Extract the [x, y] coordinate from the center of the cell holding the provided text.  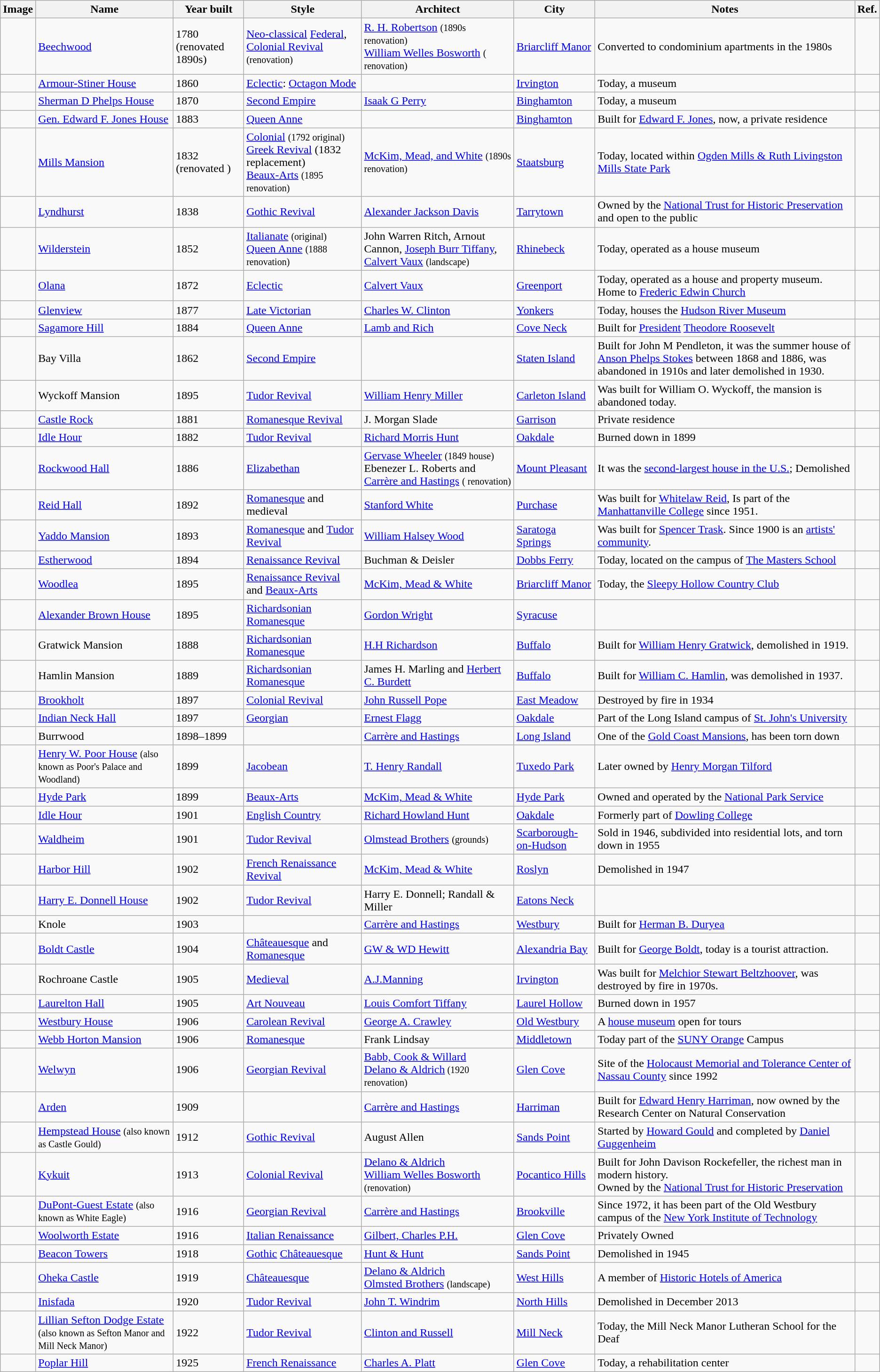
1832 (renovated ) [209, 162]
Was built for Whitelaw Reid, Is part of the Manhattanville College since 1951. [725, 505]
Cove Neck [554, 328]
1780 (renovated 1890s) [209, 46]
Owned and operated by the National Park Service [725, 797]
Poplar Hill [104, 1363]
Was built for William O. Wyckoff, the mansion is abandoned today. [725, 395]
Westbury House [104, 1021]
Built for William Henry Gratwick, demolished in 1919. [725, 645]
Burned down in 1957 [725, 1004]
John Russell Pope [438, 700]
Owned by the National Trust for Historic Preservation and open to the public [725, 212]
Richard Morris Hunt [438, 438]
Elizabethan [303, 468]
Garrison [554, 420]
Today, the Sleepy Hollow Country Club [725, 584]
Sold in 1946, subdivided into residential lots, and torn down in 1955 [725, 839]
Yaddo Mansion [104, 536]
Neo-classical Federal, Colonial Revival (renovation) [303, 46]
Beacon Towers [104, 1254]
Since 1972, it has been part of the Old Westbury campus of the New York Institute of Technology [725, 1211]
Henry W. Poor House (also known as Poor's Palace and Woodland) [104, 766]
Inisfada [104, 1302]
Romanesque and Tudor Revival [303, 536]
Built for President Theodore Roosevelt [725, 328]
Châteauesque and Romanesque [303, 949]
Built for John Davison Rockefeller, the richest man in modern history.Owned by the National Trust for Historic Preservation [725, 1174]
Estherwood [104, 560]
Stanford White [438, 505]
Today, located within Ogden Mills & Ruth Livingston Mills State Park [725, 162]
Carleton Island [554, 395]
Long Island [554, 736]
Rhinebeck [554, 249]
Built for George Boldt, today is a tourist attraction. [725, 949]
1920 [209, 1302]
1925 [209, 1363]
Isaak G Perry [438, 101]
Italian Renaissance [303, 1235]
Dobbs Ferry [554, 560]
1913 [209, 1174]
1872 [209, 286]
Tarrytown [554, 212]
Middletown [554, 1039]
Westbury [554, 925]
Carolean Revival [303, 1021]
A.J.Manning [438, 980]
Medieval [303, 980]
Staten Island [554, 358]
1912 [209, 1137]
Mill Neck [554, 1333]
Purchase [554, 505]
Louis Comfort Tiffany [438, 1004]
It was the second-largest house in the U.S.; Demolished [725, 468]
Notes [725, 9]
1892 [209, 505]
Jacobean [303, 766]
Demolished in December 2013 [725, 1302]
August Allen [438, 1137]
George A. Crawley [438, 1021]
Gothic Châteauesque [303, 1254]
Welwyn [104, 1070]
Webb Horton Mansion [104, 1039]
Wyckoff Mansion [104, 395]
T. Henry Randall [438, 766]
1838 [209, 212]
Art Nouveau [303, 1004]
Gervase Wheeler (1849 house)Ebenezer L. Roberts and Carrère and Hastings ( renovation) [438, 468]
Hempstead House (also known as Castle Gould) [104, 1137]
Eatons Neck [554, 901]
Armour-Stiner House [104, 83]
Late Victorian [303, 310]
Hamlin Mansion [104, 676]
Built for Edward F. Jones, now, a private residence [725, 119]
North Hills [554, 1302]
James H. Marling and Herbert C. Burdett [438, 676]
Colonial (1792 original)Greek Revival (1832 replacement)Beaux-Arts (1895 renovation) [303, 162]
West Hills [554, 1278]
R. H. Robertson (1890s renovation)William Welles Bosworth ( renovation) [438, 46]
1877 [209, 310]
Olana [104, 286]
Lyndhurst [104, 212]
Castle Rock [104, 420]
Renaissance Revival and Beaux-Arts [303, 584]
Frank Lindsay [438, 1039]
Calvert Vaux [438, 286]
John Warren Ritch, Arnout Cannon, Joseph Burr Tiffany, Calvert Vaux (landscape) [438, 249]
John T. Windrim [438, 1302]
Charles A. Platt [438, 1363]
1904 [209, 949]
Indian Neck Hall [104, 718]
Burned down in 1899 [725, 438]
1918 [209, 1254]
1884 [209, 328]
Boldt Castle [104, 949]
Delano & AldrichOlmsted Brothers (landscape) [438, 1278]
Image [18, 9]
1894 [209, 560]
1882 [209, 438]
Waldheim [104, 839]
Demolished in 1947 [725, 870]
Ref. [867, 9]
Today, operated as a house museum [725, 249]
Eclectic: Octagon Mode [303, 83]
Hunt & Hunt [438, 1254]
1903 [209, 925]
Gilbert, Charles P.H. [438, 1235]
Demolished in 1945 [725, 1254]
1860 [209, 83]
Bay Villa [104, 358]
East Meadow [554, 700]
Burrwood [104, 736]
J. Morgan Slade [438, 420]
Italianate (original)Queen Anne (1888 renovation) [303, 249]
A house museum open for tours [725, 1021]
Harbor Hill [104, 870]
Alexandria Bay [554, 949]
GW & WD Hewitt [438, 949]
1862 [209, 358]
Romanesque Revival [303, 420]
Renaissance Revival [303, 560]
French Renaissance [303, 1363]
Old Westbury [554, 1021]
1870 [209, 101]
Romanesque [303, 1039]
Yonkers [554, 310]
One of the Gold Coast Mansions, has been torn down [725, 736]
1919 [209, 1278]
Romanesque and medieval [303, 505]
Beaux-Arts [303, 797]
Sagamore Hill [104, 328]
Today, the Mill Neck Manor Lutheran School for the Deaf [725, 1333]
Beechwood [104, 46]
Built for William C. Hamlin, was demolished in 1937. [725, 676]
Reid Hall [104, 505]
Syracuse [554, 615]
Lillian Sefton Dodge Estate (also known as Sefton Manor and Mill Neck Manor) [104, 1333]
Later owned by Henry Morgan Tilford [725, 766]
Sherman D Phelps House [104, 101]
Destroyed by fire in 1934 [725, 700]
Richard Howland Hunt [438, 815]
Alexander Brown House [104, 615]
Greenport [554, 286]
French Renaissance Revival [303, 870]
Kykuit [104, 1174]
DuPont-Guest Estate (also known as White Eagle) [104, 1211]
Harriman [554, 1106]
City [554, 9]
Brookholt [104, 700]
Roslyn [554, 870]
Laurel Hollow [554, 1004]
Babb, Cook & WillardDelano & Aldrich (1920 renovation) [438, 1070]
Was built for Spencer Trask. Since 1900 is an artists' community. [725, 536]
Started by Howard Gould and completed by Daniel Guggenheim [725, 1137]
Style [303, 9]
1893 [209, 536]
1881 [209, 420]
Oheka Castle [104, 1278]
Converted to condominium apartments in the 1980s [725, 46]
Built for Herman B. Duryea [725, 925]
1852 [209, 249]
Scarborough-on-Hudson [554, 839]
Pocantico Hills [554, 1174]
Name [104, 9]
Olmstead Brothers (grounds) [438, 839]
Mills Mansion [104, 162]
Charles W. Clinton [438, 310]
Châteauesque [303, 1278]
Formerly part of Dowling College [725, 815]
Built for Edward Henry Harriman, now owned by the Research Center on Natural Conservation [725, 1106]
Today, a rehabilitation center [725, 1363]
Woodlea [104, 584]
1898–1899 [209, 736]
Harry E. Donnell House [104, 901]
Privately Owned [725, 1235]
Knole [104, 925]
Gordon Wright [438, 615]
Today part of the SUNY Orange Campus [725, 1039]
Year built [209, 9]
A member of Historic Hotels of America [725, 1278]
William Halsey Wood [438, 536]
Gratwick Mansion [104, 645]
Rockwood Hall [104, 468]
Gen. Edward F. Jones House [104, 119]
Clinton and Russell [438, 1333]
Saratoga Springs [554, 536]
Wilderstein [104, 249]
McKim, Mead, and White (1890s renovation) [438, 162]
H.H Richardson [438, 645]
Lamb and Rich [438, 328]
Delano & AldrichWilliam Welles Bosworth (renovation) [438, 1174]
William Henry Miller [438, 395]
Ernest Flagg [438, 718]
Arden [104, 1106]
Mount Pleasant [554, 468]
Buchman & Deisler [438, 560]
Eclectic [303, 286]
English Country [303, 815]
Glenview [104, 310]
Today, operated as a house and property museum. Home to Frederic Edwin Church [725, 286]
Site of the Holocaust Memorial and Tolerance Center of Nassau County since 1992 [725, 1070]
Alexander Jackson Davis [438, 212]
1889 [209, 676]
1886 [209, 468]
Today, located on the campus of The Masters School [725, 560]
Harry E. Donnell; Randall & Miller [438, 901]
Private residence [725, 420]
Tuxedo Park [554, 766]
1888 [209, 645]
Part of the Long Island campus of St. John's University [725, 718]
Woolworth Estate [104, 1235]
Was built for Melchior Stewart Beltzhoover, was destroyed by fire in 1970s. [725, 980]
1922 [209, 1333]
Staatsburg [554, 162]
Laurelton Hall [104, 1004]
Brookville [554, 1211]
Georgian [303, 718]
Rochroane Castle [104, 980]
1883 [209, 119]
1909 [209, 1106]
Today, houses the Hudson River Museum [725, 310]
Architect [438, 9]
